Identify which cell holds the provided text, then report its [x, y] central coordinate. 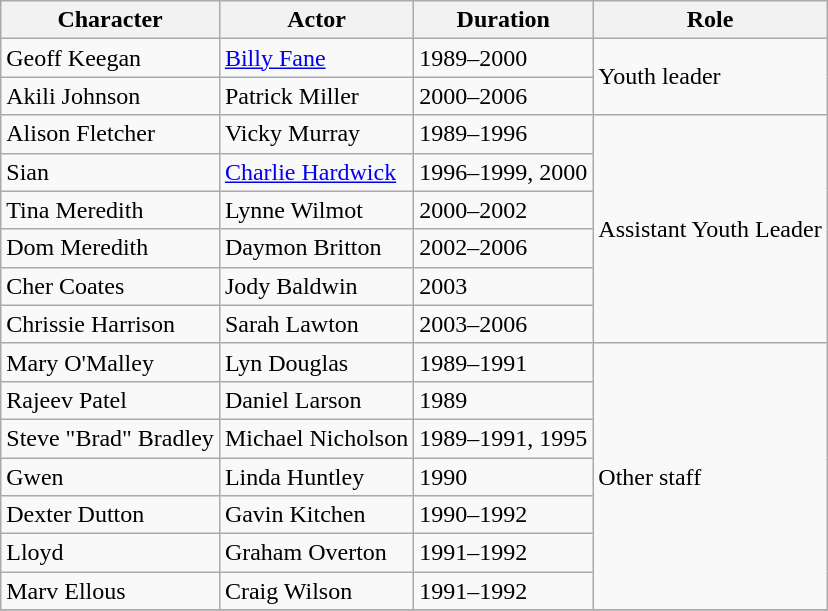
Alison Fletcher [110, 134]
Mary O'Malley [110, 362]
Gavin Kitchen [316, 515]
Assistant Youth Leader [710, 229]
Patrick Miller [316, 96]
Marv Ellous [110, 591]
Chrissie Harrison [110, 324]
Cher Coates [110, 286]
Sian [110, 172]
2002–2006 [504, 248]
Daniel Larson [316, 400]
Steve "Brad" Bradley [110, 438]
1990–1992 [504, 515]
Jody Baldwin [316, 286]
2000–2006 [504, 96]
1990 [504, 477]
Dom Meredith [110, 248]
Vicky Murray [316, 134]
Other staff [710, 476]
1996–1999, 2000 [504, 172]
Akili Johnson [110, 96]
Lyn Douglas [316, 362]
Lynne Wilmot [316, 210]
Tina Meredith [110, 210]
1989–1996 [504, 134]
2000–2002 [504, 210]
Charlie Hardwick [316, 172]
Craig Wilson [316, 591]
1989–1991, 1995 [504, 438]
Billy Fane [316, 58]
Duration [504, 20]
Graham Overton [316, 553]
Actor [316, 20]
Character [110, 20]
Daymon Britton [316, 248]
1989–1991 [504, 362]
Linda Huntley [316, 477]
2003 [504, 286]
2003–2006 [504, 324]
Lloyd [110, 553]
Gwen [110, 477]
Youth leader [710, 77]
Rajeev Patel [110, 400]
1989 [504, 400]
Dexter Dutton [110, 515]
1989–2000 [504, 58]
Sarah Lawton [316, 324]
Geoff Keegan [110, 58]
Role [710, 20]
Michael Nicholson [316, 438]
